Return (X, Y) of the center of cell containing provided text 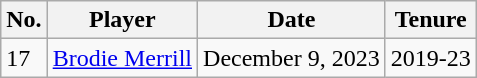
No. (24, 20)
Player (122, 20)
Tenure (430, 20)
December 9, 2023 (292, 58)
17 (24, 58)
Date (292, 20)
Brodie Merrill (122, 58)
2019-23 (430, 58)
